Locate the cell with the specified text and output its (X, Y) center coordinate. 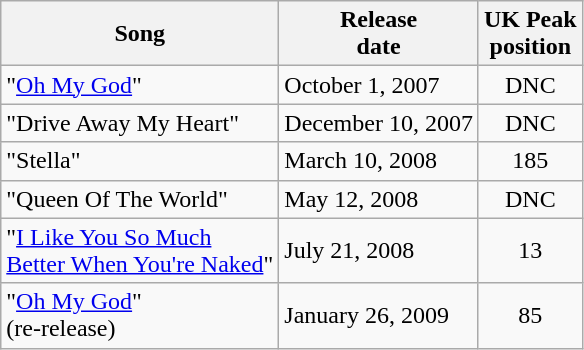
"Drive Away My Heart" (140, 123)
March 10, 2008 (379, 161)
"I Like You So MuchBetter When You're Naked" (140, 250)
UK Peakposition (530, 34)
October 1, 2007 (379, 85)
Song (140, 34)
13 (530, 250)
85 (530, 316)
July 21, 2008 (379, 250)
"Stella" (140, 161)
December 10, 2007 (379, 123)
May 12, 2008 (379, 199)
"Oh My God" (140, 85)
"Queen Of The World" (140, 199)
January 26, 2009 (379, 316)
"Oh My God" (re-release) (140, 316)
Releasedate (379, 34)
185 (530, 161)
